For the text-containing cell, return its midpoint in [x, y] coordinate format. 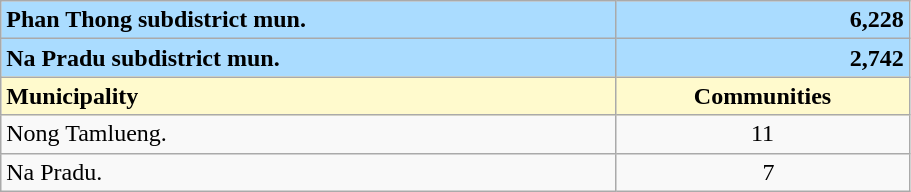
7 [763, 172]
Phan Thong subdistrict mun. [308, 20]
Communities [763, 96]
6,228 [763, 20]
Na Pradu. [308, 172]
Nong Tamlueng. [308, 134]
11 [763, 134]
Na Pradu subdistrict mun. [308, 58]
2,742 [763, 58]
Municipality [308, 96]
